Output the (x, y) coordinate of the center of the cell containing the given text.  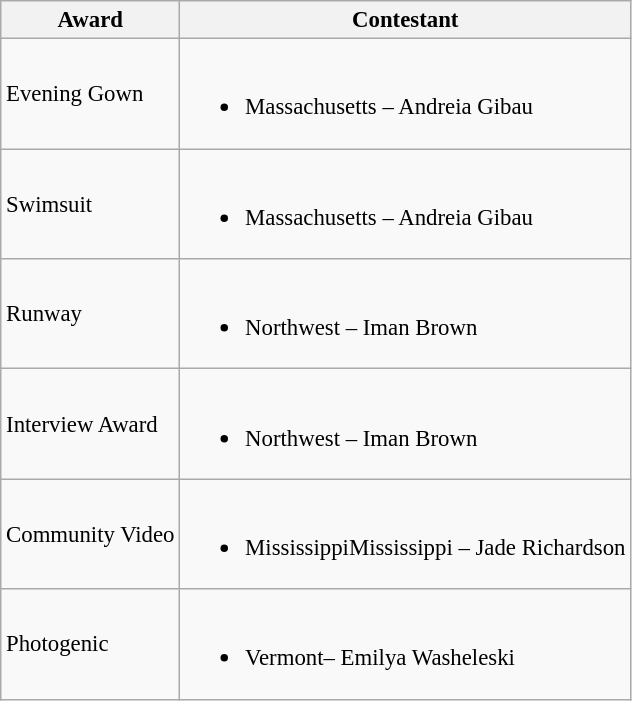
Contestant (406, 20)
Interview Award (90, 424)
Evening Gown (90, 94)
MississippiMississippi – Jade Richardson (406, 534)
Photogenic (90, 644)
Award (90, 20)
Community Video (90, 534)
Vermont– Emilya Washeleski (406, 644)
Runway (90, 314)
Swimsuit (90, 204)
